For the text-containing cell, return its midpoint in [X, Y] coordinate format. 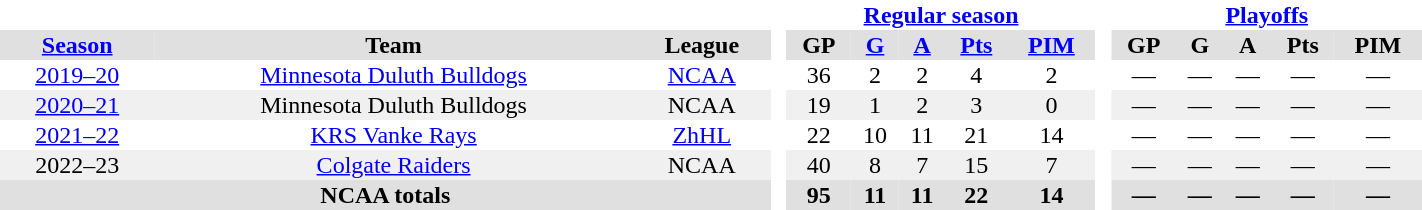
19 [819, 105]
Regular season [942, 15]
4 [976, 75]
NCAA totals [386, 195]
2020–21 [77, 105]
Season [77, 45]
ZhHL [702, 135]
40 [819, 165]
10 [875, 135]
8 [875, 165]
0 [1051, 105]
3 [976, 105]
95 [819, 195]
2021–22 [77, 135]
2019–20 [77, 75]
21 [976, 135]
KRS Vanke Rays [393, 135]
League [702, 45]
Colgate Raiders [393, 165]
1 [875, 105]
36 [819, 75]
Playoffs [1266, 15]
2022–23 [77, 165]
Team [393, 45]
15 [976, 165]
